Detect which cell encompasses the target text, then output its (x, y) center coordinate. 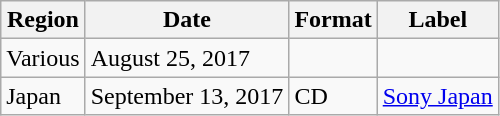
Date (187, 20)
Format (333, 20)
CD (333, 96)
Japan (43, 96)
Label (438, 20)
Region (43, 20)
August 25, 2017 (187, 58)
September 13, 2017 (187, 96)
Various (43, 58)
Sony Japan (438, 96)
